Provide the (X, Y) coordinate of the cell's center where the given text is located.  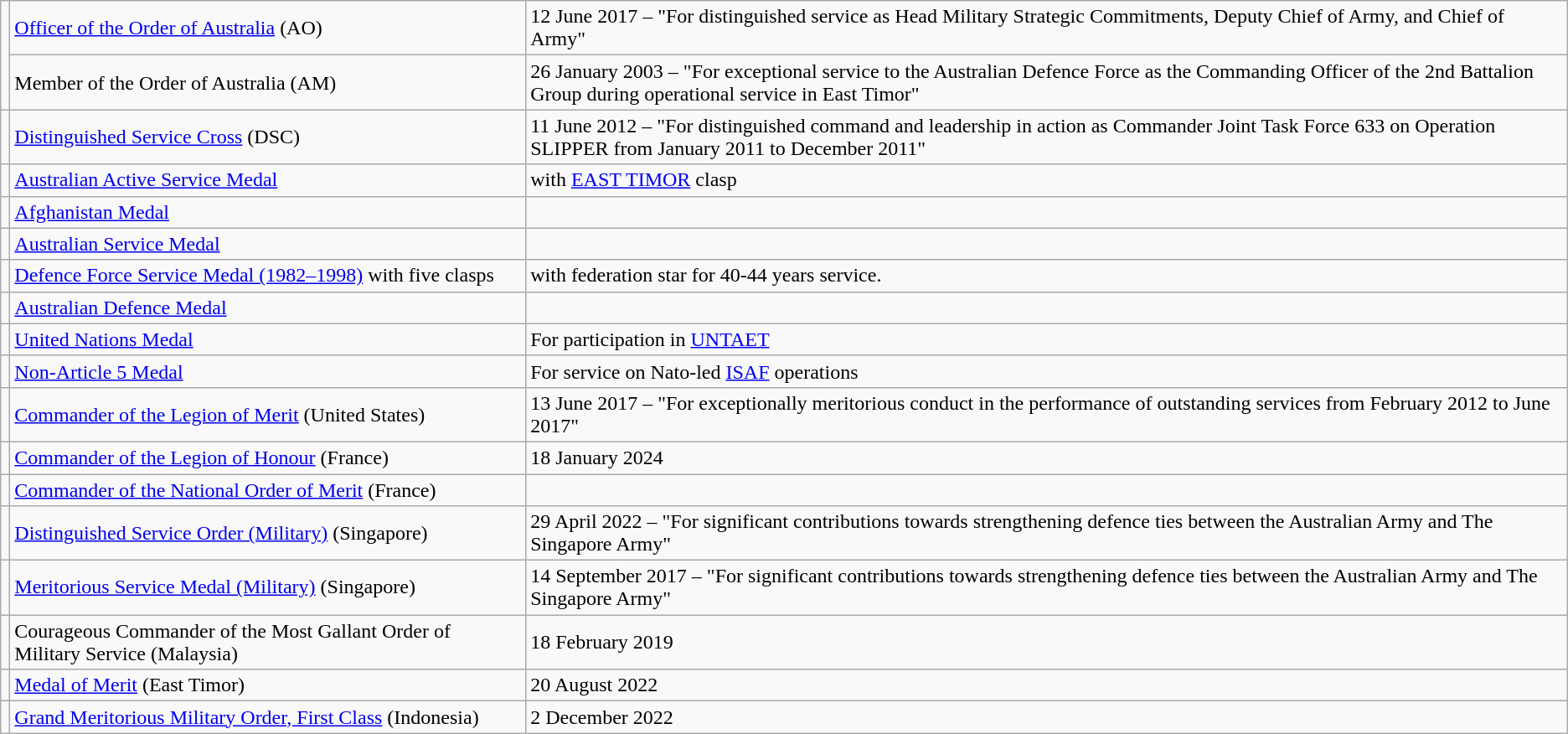
with federation star for 40-44 years service. (1047, 276)
Defence Force Service Medal (1982–1998) with five clasps (268, 276)
14 September 2017 – "For significant contributions towards strengthening defence ties between the Australian Army and The Singapore Army" (1047, 588)
2 December 2022 (1047, 717)
Commander of the Legion of Merit (United States) (268, 414)
Courageous Commander of the Most Gallant Order of Military Service (Malaysia) (268, 642)
18 February 2019 (1047, 642)
Distinguished Service Order (Military) (Singapore) (268, 533)
Meritorious Service Medal (Military) (Singapore) (268, 588)
Distinguished Service Cross (DSC) (268, 137)
Afghanistan Medal (268, 212)
Australian Defence Medal (268, 308)
13 June 2017 – "For exceptionally meritorious conduct in the performance of outstanding services from February 2012 to June 2017" (1047, 414)
Non-Article 5 Medal (268, 371)
29 April 2022 – "For significant contributions towards strengthening defence ties between the Australian Army and The Singapore Army" (1047, 533)
Commander of the National Order of Merit (France) (268, 490)
For service on Nato-led ISAF operations (1047, 371)
Commander of the Legion of Honour (France) (268, 457)
Australian Active Service Medal (268, 180)
Medal of Merit (East Timor) (268, 685)
Member of the Order of Australia (AM) (268, 82)
Officer of the Order of Australia (AO) (268, 28)
United Nations Medal (268, 339)
For participation in UNTAET (1047, 339)
18 January 2024 (1047, 457)
Australian Service Medal (268, 244)
20 August 2022 (1047, 685)
Grand Meritorious Military Order, First Class (Indonesia) (268, 717)
with EAST TIMOR clasp (1047, 180)
12 June 2017 – "For distinguished service as Head Military Strategic Commitments, Deputy Chief of Army, and Chief of Army" (1047, 28)
